Extract the (x, y) coordinate from the center of the cell holding the provided text.  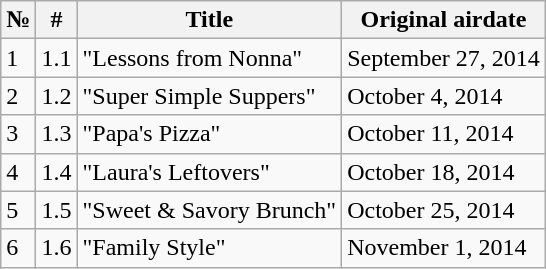
1.6 (56, 248)
Original airdate (444, 20)
"Family Style" (210, 248)
1.4 (56, 172)
1 (18, 58)
"Sweet & Savory Brunch" (210, 210)
November 1, 2014 (444, 248)
"Laura's Leftovers" (210, 172)
3 (18, 134)
October 4, 2014 (444, 96)
Title (210, 20)
October 11, 2014 (444, 134)
1.1 (56, 58)
1.2 (56, 96)
1.3 (56, 134)
"Super Simple Suppers" (210, 96)
4 (18, 172)
October 25, 2014 (444, 210)
October 18, 2014 (444, 172)
1.5 (56, 210)
September 27, 2014 (444, 58)
№ (18, 20)
# (56, 20)
5 (18, 210)
"Papa's Pizza" (210, 134)
"Lessons from Nonna" (210, 58)
6 (18, 248)
2 (18, 96)
